Detect which cell encompasses the target text, then output its [X, Y] center coordinate. 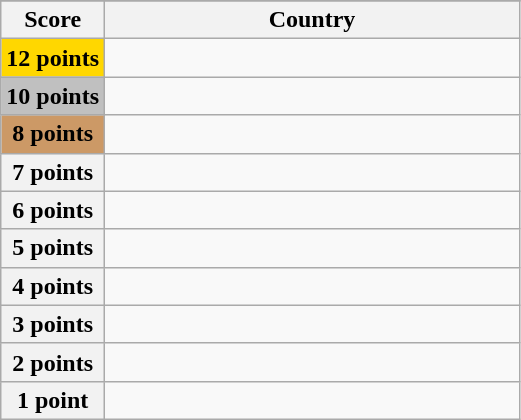
Country [312, 20]
2 points [53, 362]
8 points [53, 134]
3 points [53, 324]
12 points [53, 58]
4 points [53, 286]
5 points [53, 248]
6 points [53, 210]
10 points [53, 96]
Score [53, 20]
1 point [53, 400]
7 points [53, 172]
